Capture the cell that displays the provided text and extract its (x, y) central coordinate. 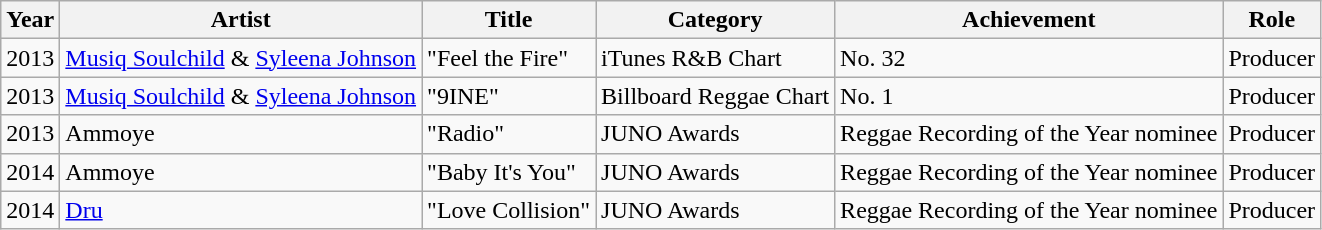
Role (1272, 20)
Achievement (1029, 20)
"Love Collision" (509, 210)
Artist (241, 20)
Year (30, 20)
Title (509, 20)
"9INE" (509, 96)
Category (716, 20)
iTunes R&B Chart (716, 58)
"Baby It's You" (509, 172)
"Feel the Fire" (509, 58)
No. 1 (1029, 96)
Billboard Reggae Chart (716, 96)
Dru (241, 210)
"Radio" (509, 134)
No. 32 (1029, 58)
